Find where the given text appears and provide that cell's center as [x, y] coordinate. 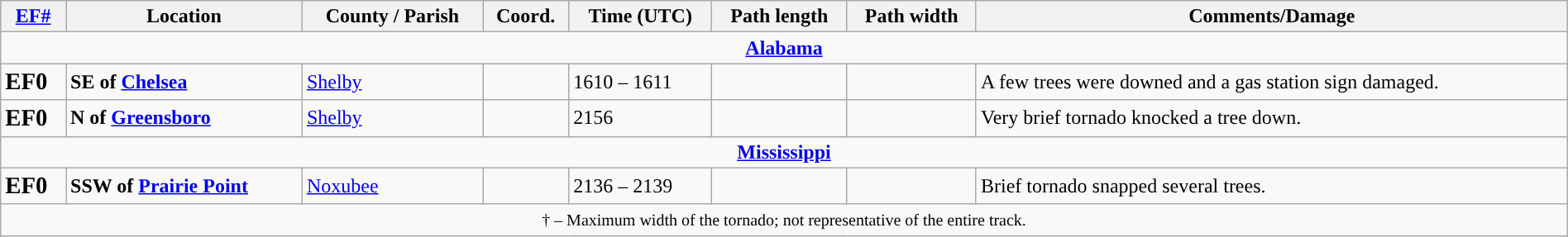
Comments/Damage [1272, 17]
Coord. [526, 17]
2156 [640, 118]
Path length [779, 17]
A few trees were downed and a gas station sign damaged. [1272, 82]
Location [184, 17]
Mississippi [784, 152]
Path width [911, 17]
Alabama [784, 48]
Noxubee [392, 186]
County / Parish [392, 17]
SE of Chelsea [184, 82]
EF# [33, 17]
1610 – 1611 [640, 82]
Brief tornado snapped several trees. [1272, 186]
SSW of Prairie Point [184, 186]
Time (UTC) [640, 17]
N of Greensboro [184, 118]
† – Maximum width of the tornado; not representative of the entire track. [784, 220]
2136 – 2139 [640, 186]
Very brief tornado knocked a tree down. [1272, 118]
